Output the (X, Y) coordinate of the center of the cell containing the given text.  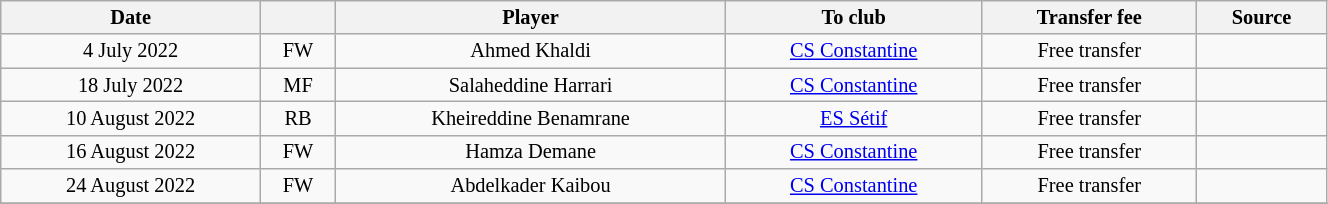
RB (298, 118)
Ahmed Khaldi (531, 51)
10 August 2022 (131, 118)
ES Sétif (853, 118)
Hamza Demane (531, 152)
18 July 2022 (131, 85)
Date (131, 17)
Source (1262, 17)
Salaheddine Harrari (531, 85)
Transfer fee (1090, 17)
16 August 2022 (131, 152)
24 August 2022 (131, 186)
4 July 2022 (131, 51)
Kheireddine Benamrane (531, 118)
To club (853, 17)
Player (531, 17)
MF (298, 85)
Abdelkader Kaibou (531, 186)
